Locate the cell with the specified text and output its (x, y) center coordinate. 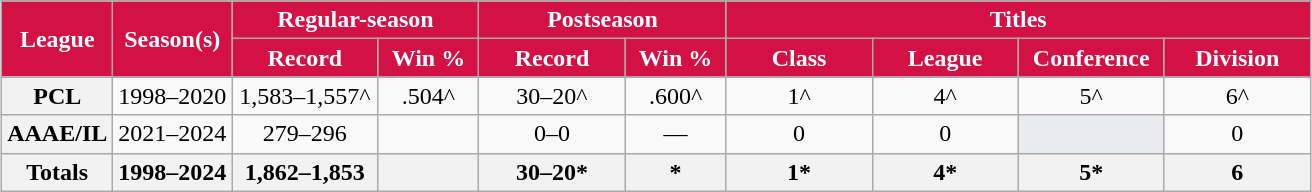
1* (799, 172)
Season(s) (172, 39)
AAAE/IL (58, 134)
1,583–1,557^ (305, 96)
— (676, 134)
1,862–1,853 (305, 172)
Conference (1091, 58)
Postseason (602, 20)
Totals (58, 172)
4^ (945, 96)
30–20* (552, 172)
2021–2024 (172, 134)
30–20^ (552, 96)
1^ (799, 96)
Division (1237, 58)
6^ (1237, 96)
5^ (1091, 96)
1998–2020 (172, 96)
Class (799, 58)
6 (1237, 172)
Regular-season (356, 20)
279–296 (305, 134)
1998–2024 (172, 172)
* (676, 172)
0–0 (552, 134)
4* (945, 172)
5* (1091, 172)
.600^ (676, 96)
.504^ (428, 96)
Titles (1018, 20)
PCL (58, 96)
